Return the (X, Y) coordinate for the center point of the cell that contains the specified text.  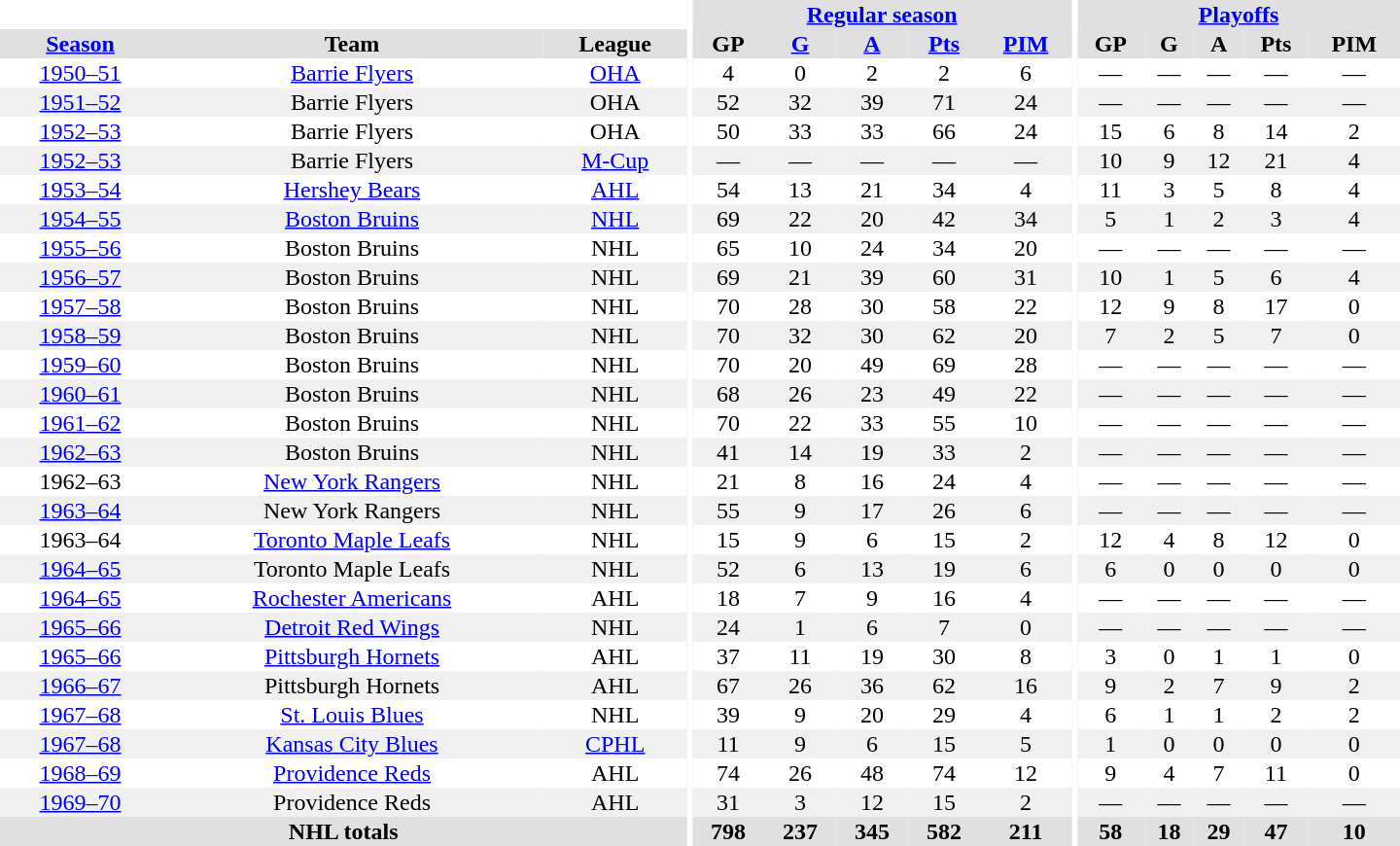
60 (944, 277)
36 (872, 686)
211 (1026, 831)
1957–58 (80, 306)
NHL totals (343, 831)
1958–59 (80, 335)
Season (80, 44)
1969–70 (80, 802)
M-Cup (614, 160)
68 (728, 394)
St. Louis Blues (352, 715)
CPHL (614, 744)
42 (944, 219)
Kansas City Blues (352, 744)
582 (944, 831)
1966–67 (80, 686)
798 (728, 831)
Hershey Bears (352, 190)
1960–61 (80, 394)
1959–60 (80, 365)
1950–51 (80, 73)
54 (728, 190)
50 (728, 131)
1954–55 (80, 219)
Team (352, 44)
Regular season (882, 15)
65 (728, 248)
47 (1276, 831)
1955–56 (80, 248)
1968–69 (80, 773)
48 (872, 773)
37 (728, 656)
345 (872, 831)
1956–57 (80, 277)
1953–54 (80, 190)
League (614, 44)
41 (728, 452)
Rochester Americans (352, 598)
71 (944, 102)
1961–62 (80, 423)
1951–52 (80, 102)
Detroit Red Wings (352, 627)
66 (944, 131)
23 (872, 394)
237 (800, 831)
67 (728, 686)
Playoffs (1239, 15)
